Capture the cell that displays the provided text and extract its [X, Y] central coordinate. 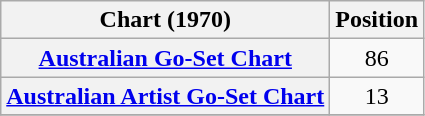
Position [377, 20]
86 [377, 58]
Chart (1970) [166, 20]
13 [377, 96]
Australian Go-Set Chart [166, 58]
Australian Artist Go-Set Chart [166, 96]
